Find where the given text appears and provide that cell's center as (x, y) coordinate. 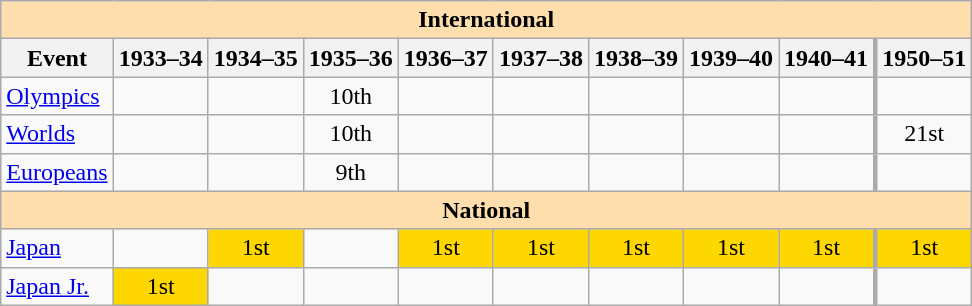
Worlds (57, 134)
Event (57, 58)
Japan (57, 248)
1939–40 (730, 58)
9th (350, 172)
National (486, 210)
1938–39 (636, 58)
1933–34 (160, 58)
21st (924, 134)
1934–35 (256, 58)
Olympics (57, 96)
Japan Jr. (57, 286)
1936–37 (446, 58)
1935–36 (350, 58)
International (486, 20)
1937–38 (540, 58)
1950–51 (924, 58)
Europeans (57, 172)
1940–41 (828, 58)
